From the cell containing the given text, extract its center point as (X, Y) coordinate. 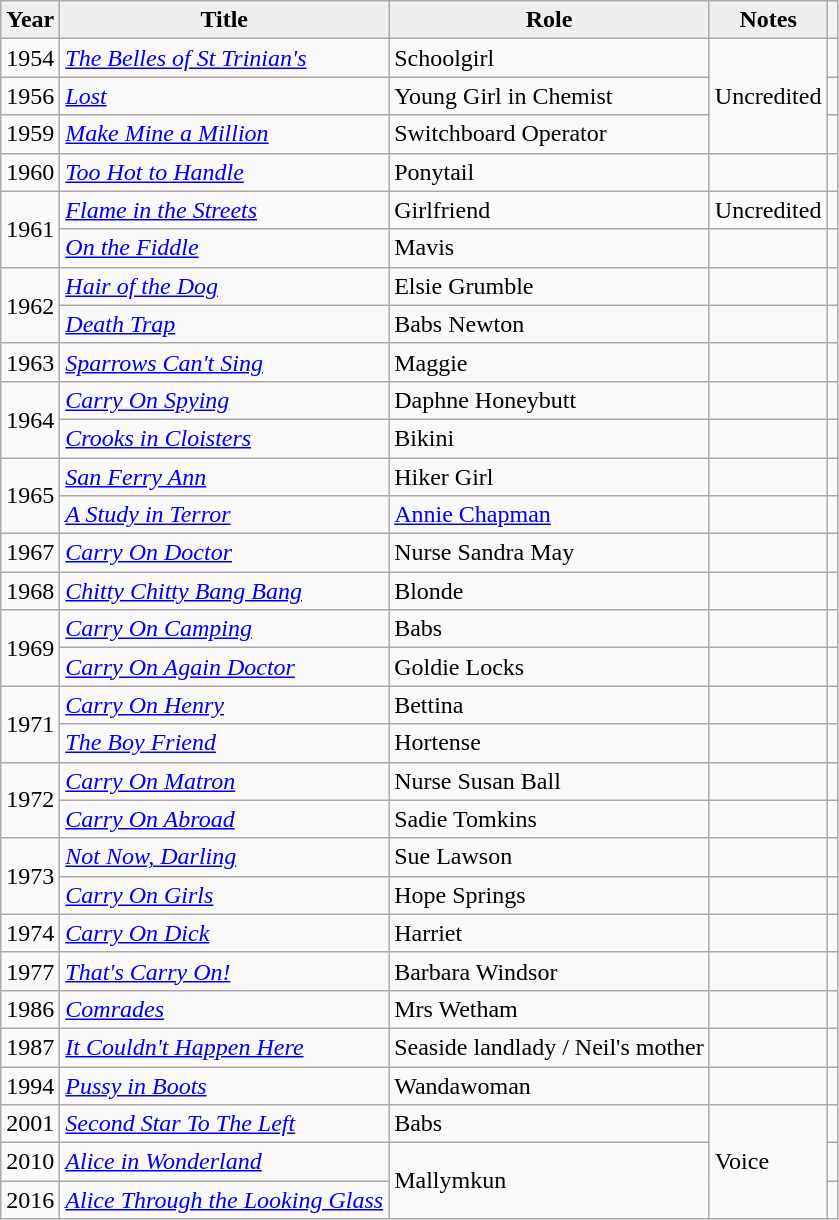
Alice Through the Looking Glass (224, 1200)
It Couldn't Happen Here (224, 1047)
Second Star To The Left (224, 1124)
Young Girl in Chemist (550, 96)
Nurse Susan Ball (550, 781)
Death Trap (224, 324)
Mavis (550, 248)
Carry On Camping (224, 629)
1971 (30, 724)
San Ferry Ann (224, 477)
1986 (30, 1009)
1973 (30, 876)
1974 (30, 933)
Girlfriend (550, 210)
Carry On Girls (224, 895)
1972 (30, 800)
Flame in the Streets (224, 210)
Sparrows Can't Sing (224, 362)
A Study in Terror (224, 515)
Carry On Doctor (224, 553)
Carry On Spying (224, 400)
1959 (30, 134)
1963 (30, 362)
1965 (30, 496)
Wandawoman (550, 1085)
Ponytail (550, 172)
Sue Lawson (550, 857)
Crooks in Cloisters (224, 438)
Mrs Wetham (550, 1009)
Hiker Girl (550, 477)
1964 (30, 419)
Harriet (550, 933)
Hair of the Dog (224, 286)
2001 (30, 1124)
Notes (768, 20)
Alice in Wonderland (224, 1162)
Make Mine a Million (224, 134)
Carry On Matron (224, 781)
Chitty Chitty Bang Bang (224, 591)
On the Fiddle (224, 248)
1962 (30, 305)
1969 (30, 648)
Daphne Honeybutt (550, 400)
Bettina (550, 705)
1977 (30, 971)
Schoolgirl (550, 58)
Lost (224, 96)
Babs Newton (550, 324)
Carry On Again Doctor (224, 667)
1967 (30, 553)
1956 (30, 96)
Goldie Locks (550, 667)
Hope Springs (550, 895)
1994 (30, 1085)
Mallymkun (550, 1181)
Pussy in Boots (224, 1085)
Not Now, Darling (224, 857)
Seaside landlady / Neil's mother (550, 1047)
Voice (768, 1162)
Elsie Grumble (550, 286)
1960 (30, 172)
Annie Chapman (550, 515)
Barbara Windsor (550, 971)
Maggie (550, 362)
Carry On Abroad (224, 819)
Nurse Sandra May (550, 553)
Carry On Dick (224, 933)
Title (224, 20)
2016 (30, 1200)
Carry On Henry (224, 705)
The Boy Friend (224, 743)
Too Hot to Handle (224, 172)
Blonde (550, 591)
2010 (30, 1162)
That's Carry On! (224, 971)
Bikini (550, 438)
Role (550, 20)
1954 (30, 58)
Comrades (224, 1009)
1961 (30, 229)
The Belles of St Trinian's (224, 58)
Switchboard Operator (550, 134)
Hortense (550, 743)
Sadie Tomkins (550, 819)
Year (30, 20)
1987 (30, 1047)
1968 (30, 591)
